Find where the given text appears and provide that cell's center as (x, y) coordinate. 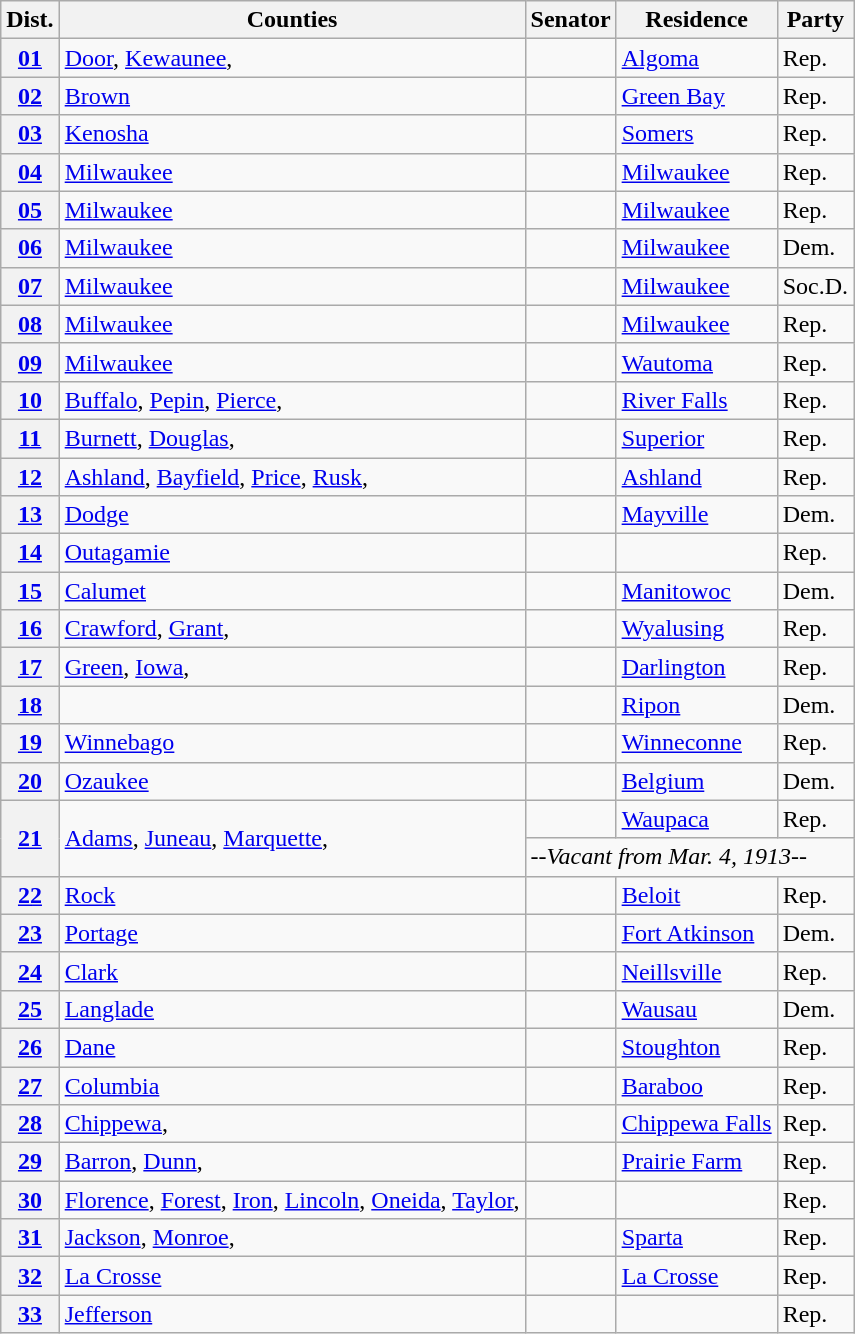
Dist. (30, 20)
--Vacant from Mar. 4, 1913-- (690, 857)
28 (30, 1124)
Ripon (696, 705)
Neillsville (696, 971)
Waupaca (696, 819)
Chippewa Falls (696, 1124)
Green Bay (696, 96)
02 (30, 96)
Door, Kewaunee, (292, 58)
16 (30, 629)
Barron, Dunn, (292, 1162)
Ashland (696, 477)
Residence (696, 20)
27 (30, 1085)
Chippewa, (292, 1124)
Senator (570, 20)
31 (30, 1238)
05 (30, 210)
29 (30, 1162)
Florence, Forest, Iron, Lincoln, Oneida, Taylor, (292, 1200)
25 (30, 1009)
Prairie Farm (696, 1162)
Darlington (696, 667)
32 (30, 1276)
23 (30, 933)
Buffalo, Pepin, Pierce, (292, 400)
Green, Iowa, (292, 667)
33 (30, 1314)
Brown (292, 96)
Portage (292, 933)
Outagamie (292, 553)
Winnebago (292, 743)
26 (30, 1047)
River Falls (696, 400)
Soc.D. (815, 286)
Wausau (696, 1009)
04 (30, 172)
Somers (696, 134)
Fort Atkinson (696, 933)
Langlade (292, 1009)
Winneconne (696, 743)
18 (30, 705)
Beloit (696, 895)
Manitowoc (696, 591)
21 (30, 838)
24 (30, 971)
Dane (292, 1047)
03 (30, 134)
Counties (292, 20)
07 (30, 286)
Kenosha (292, 134)
01 (30, 58)
Wautoma (696, 362)
30 (30, 1200)
08 (30, 324)
Calumet (292, 591)
Belgium (696, 781)
15 (30, 591)
Mayville (696, 515)
Adams, Juneau, Marquette, (292, 838)
Party (815, 20)
22 (30, 895)
13 (30, 515)
Burnett, Douglas, (292, 438)
09 (30, 362)
Stoughton (696, 1047)
Ozaukee (292, 781)
Ashland, Bayfield, Price, Rusk, (292, 477)
11 (30, 438)
Columbia (292, 1085)
Jefferson (292, 1314)
06 (30, 248)
Baraboo (696, 1085)
10 (30, 400)
Superior (696, 438)
Clark (292, 971)
17 (30, 667)
Crawford, Grant, (292, 629)
19 (30, 743)
20 (30, 781)
Dodge (292, 515)
Wyalusing (696, 629)
12 (30, 477)
Rock (292, 895)
Algoma (696, 58)
Sparta (696, 1238)
Jackson, Monroe, (292, 1238)
14 (30, 553)
